Return (x, y) of the center of cell containing provided text 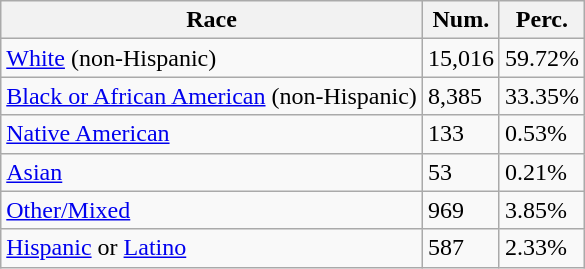
Other/Mixed (212, 210)
Hispanic or Latino (212, 248)
53 (460, 172)
0.21% (542, 172)
8,385 (460, 96)
2.33% (542, 248)
Race (212, 20)
Asian (212, 172)
59.72% (542, 58)
Native American (212, 134)
969 (460, 210)
White (non-Hispanic) (212, 58)
133 (460, 134)
3.85% (542, 210)
Black or African American (non-Hispanic) (212, 96)
Num. (460, 20)
587 (460, 248)
0.53% (542, 134)
33.35% (542, 96)
Perc. (542, 20)
15,016 (460, 58)
